Find where the given text appears and provide that cell's center as (X, Y) coordinate. 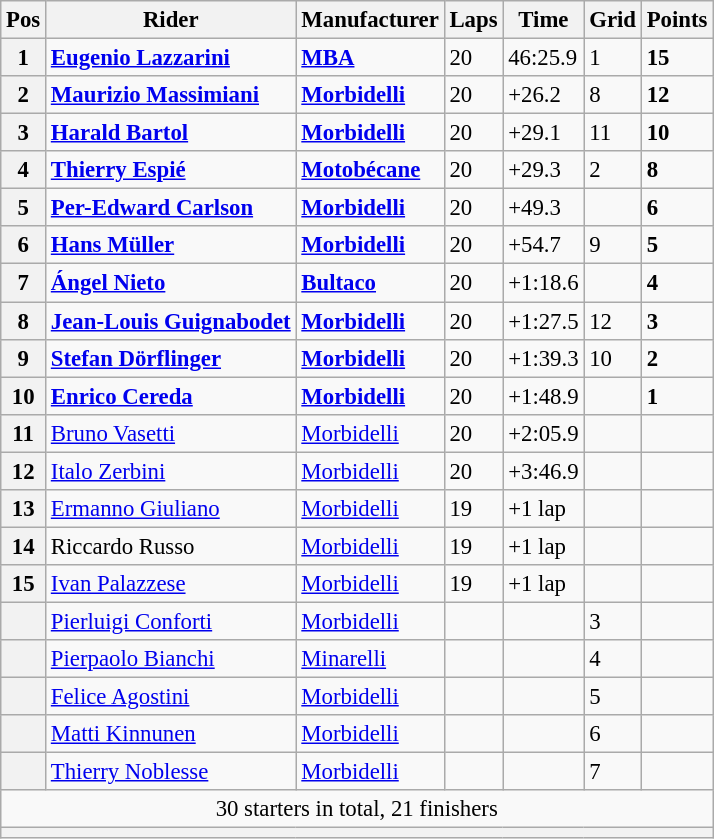
Per-Edward Carlson (171, 208)
Pierpaolo Bianchi (171, 659)
Rider (171, 20)
Laps (474, 20)
30 starters in total, 21 finishers (357, 809)
Enrico Cereda (171, 396)
13 (24, 509)
Harald Bartol (171, 133)
Bultaco (370, 283)
+1:27.5 (544, 321)
Grid (612, 20)
MBA (370, 58)
Eugenio Lazzarini (171, 58)
Pos (24, 20)
Ivan Palazzese (171, 584)
Hans Müller (171, 245)
+2:05.9 (544, 433)
Thierry Espié (171, 170)
+54.7 (544, 245)
+3:46.9 (544, 471)
Time (544, 20)
Riccardo Russo (171, 546)
+26.2 (544, 95)
Manufacturer (370, 20)
+29.1 (544, 133)
Motobécane (370, 170)
+1:48.9 (544, 396)
Maurizio Massimiani (171, 95)
Bruno Vasetti (171, 433)
46:25.9 (544, 58)
Stefan Dörflinger (171, 358)
Italo Zerbini (171, 471)
Ángel Nieto (171, 283)
+49.3 (544, 208)
+1:18.6 (544, 283)
Minarelli (370, 659)
14 (24, 546)
Points (676, 20)
Ermanno Giuliano (171, 509)
Jean-Louis Guignabodet (171, 321)
Thierry Noblesse (171, 772)
Matti Kinnunen (171, 734)
Pierluigi Conforti (171, 621)
+29.3 (544, 170)
+1:39.3 (544, 358)
Felice Agostini (171, 697)
